Capture the cell that displays the provided text and extract its [x, y] central coordinate. 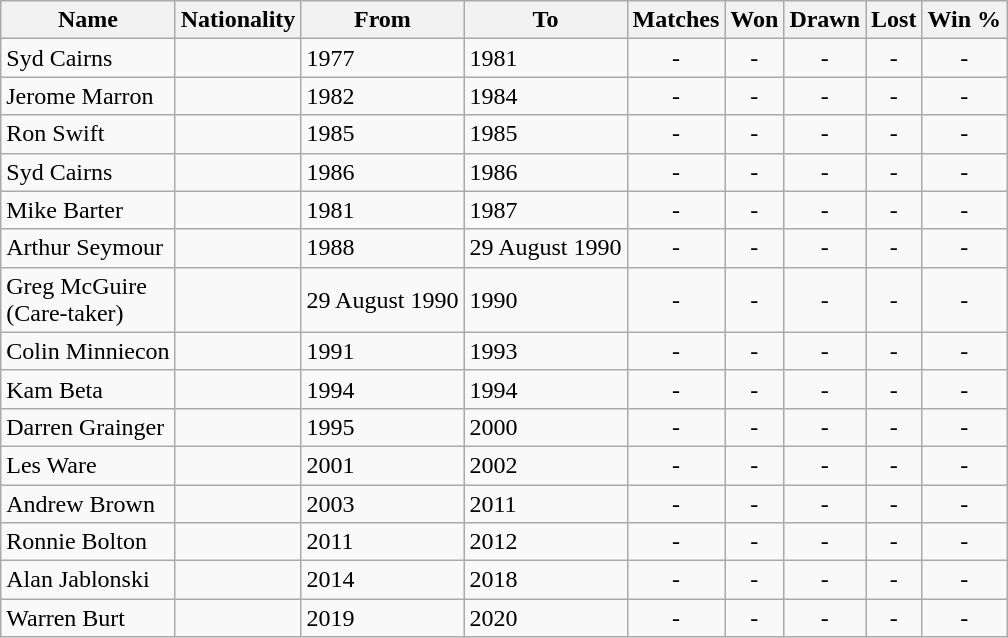
1993 [546, 351]
Drawn [825, 20]
2003 [382, 503]
1982 [382, 96]
1991 [382, 351]
Won [754, 20]
Ron Swift [88, 134]
Ronnie Bolton [88, 542]
Arthur Seymour [88, 248]
Win % [964, 20]
Colin Minniecon [88, 351]
Mike Barter [88, 210]
1990 [546, 300]
From [382, 20]
Nationality [238, 20]
2014 [382, 580]
Darren Grainger [88, 427]
Alan Jablonski [88, 580]
1987 [546, 210]
Lost [894, 20]
Jerome Marron [88, 96]
2000 [546, 427]
1995 [382, 427]
Greg McGuire(Care-taker) [88, 300]
Matches [676, 20]
2012 [546, 542]
1988 [382, 248]
Andrew Brown [88, 503]
Name [88, 20]
1984 [546, 96]
2020 [546, 618]
2002 [546, 465]
2018 [546, 580]
1977 [382, 58]
2019 [382, 618]
Les Ware [88, 465]
Warren Burt [88, 618]
Kam Beta [88, 389]
2001 [382, 465]
To [546, 20]
